Pinpoint the cell where the given text exists, returning its [X, Y] midpoint coordinate. 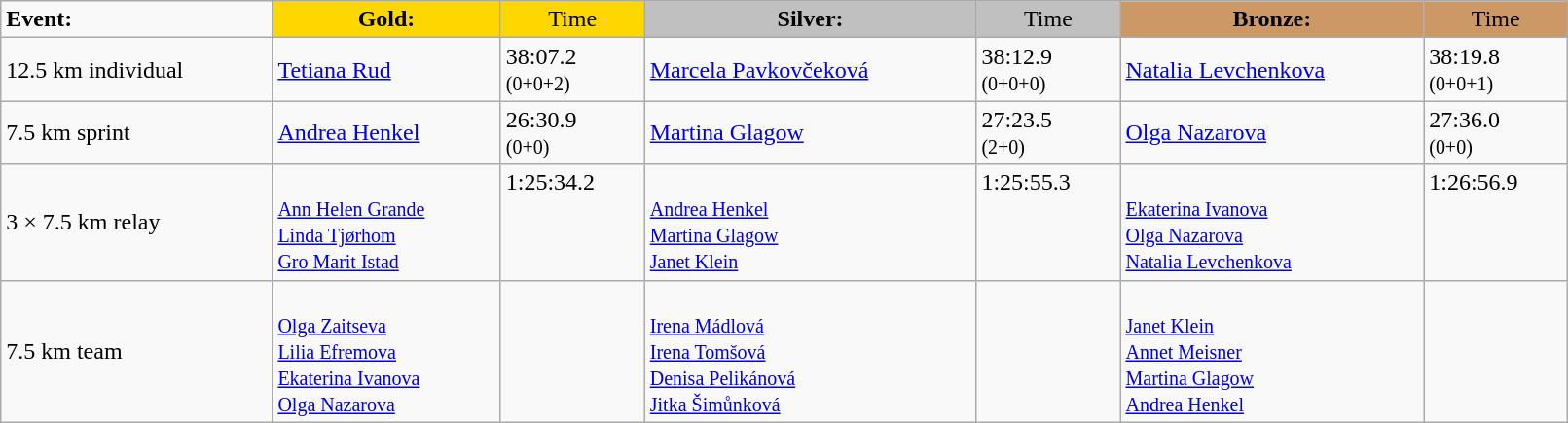
38:07.2(0+0+2) [572, 70]
1:26:56.9 [1496, 222]
Event: [136, 19]
Olga Nazarova [1272, 132]
7.5 km team [136, 351]
Silver: [810, 19]
Andrea Henkel Martina Glagow Janet Klein [810, 222]
Janet Klein Annet Meisner Martina Glagow Andrea Henkel [1272, 351]
Bronze: [1272, 19]
Andrea Henkel [386, 132]
Tetiana Rud [386, 70]
27:36.0 (0+0) [1496, 132]
3 × 7.5 km relay [136, 222]
26:30.9(0+0) [572, 132]
1:25:34.2 [572, 222]
Marcela Pavkovčeková [810, 70]
Martina Glagow [810, 132]
Gold: [386, 19]
Irena Mádlová Irena Tomšová Denisa Pelikánová Jitka Šimůnková [810, 351]
12.5 km individual [136, 70]
27:23.5 (2+0) [1048, 132]
Natalia Levchenkova [1272, 70]
Olga Zaitseva Lilia Efremova Ekaterina Ivanova Olga Nazarova [386, 351]
Ekaterina Ivanova Olga Nazarova Natalia Levchenkova [1272, 222]
1:25:55.3 [1048, 222]
Ann Helen Grande Linda Tjørhom Gro Marit Istad [386, 222]
38:19.8 (0+0+1) [1496, 70]
7.5 km sprint [136, 132]
38:12.9(0+0+0) [1048, 70]
